For the text-containing cell, return its midpoint in [x, y] coordinate format. 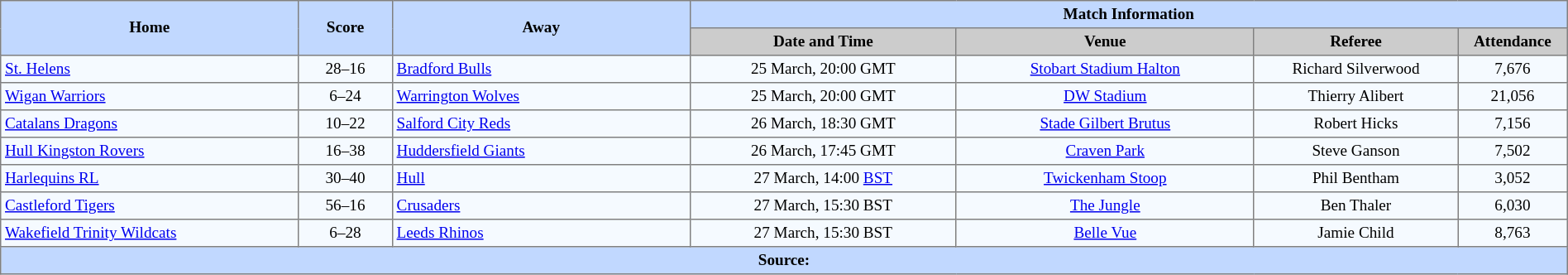
Referee [1355, 41]
Craven Park [1105, 151]
56–16 [346, 205]
Hull [541, 179]
St. Helens [150, 70]
7,502 [1513, 151]
Match Information [1128, 15]
Away [541, 28]
3,052 [1513, 179]
Attendance [1513, 41]
Stade Gilbert Brutus [1105, 124]
Harlequins RL [150, 179]
Warrington Wolves [541, 96]
Catalans Dragons [150, 124]
6–24 [346, 96]
The Jungle [1105, 205]
Stobart Stadium Halton [1105, 70]
Score [346, 28]
Wigan Warriors [150, 96]
16–38 [346, 151]
Date and Time [823, 41]
6,030 [1513, 205]
Belle Vue [1105, 234]
10–22 [346, 124]
Twickenham Stoop [1105, 179]
Source: [784, 260]
6–28 [346, 234]
Thierry Alibert [1355, 96]
30–40 [346, 179]
Bradford Bulls [541, 70]
Robert Hicks [1355, 124]
7,676 [1513, 70]
Ben Thaler [1355, 205]
Leeds Rhinos [541, 234]
26 March, 18:30 GMT [823, 124]
Wakefield Trinity Wildcats [150, 234]
Hull Kingston Rovers [150, 151]
DW Stadium [1105, 96]
Richard Silverwood [1355, 70]
Home [150, 28]
Castleford Tigers [150, 205]
21,056 [1513, 96]
Phil Bentham [1355, 179]
Jamie Child [1355, 234]
Venue [1105, 41]
26 March, 17:45 GMT [823, 151]
7,156 [1513, 124]
Huddersfield Giants [541, 151]
Crusaders [541, 205]
27 March, 14:00 BST [823, 179]
Steve Ganson [1355, 151]
8,763 [1513, 234]
Salford City Reds [541, 124]
28–16 [346, 70]
